From the cell containing the given text, extract its center point as [x, y] coordinate. 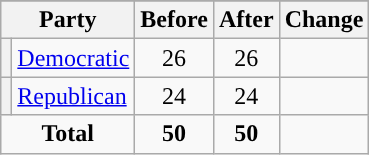
Republican [74, 96]
Party [68, 20]
Democratic [74, 58]
After [246, 20]
Total [68, 134]
Change [324, 20]
Before [174, 20]
